Locate the cell with the specified text and output its [X, Y] center coordinate. 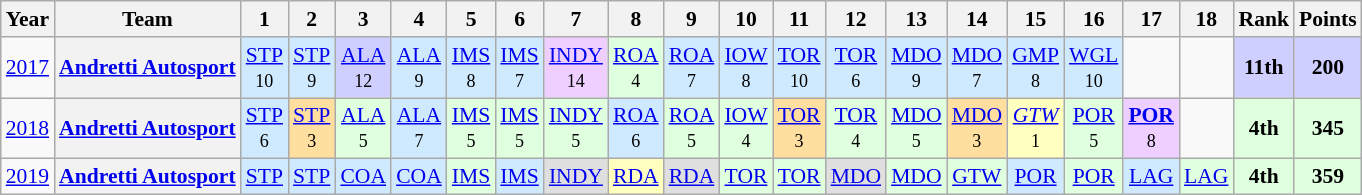
Points [1328, 19]
13 [916, 19]
MDO7 [978, 68]
ROA5 [692, 128]
11 [800, 19]
POR8 [1151, 128]
INDY [576, 177]
Year [28, 19]
GTW [978, 177]
1 [264, 19]
STP3 [312, 128]
IOW8 [746, 68]
TOR4 [856, 128]
12 [856, 19]
TOR6 [856, 68]
MDO9 [916, 68]
18 [1206, 19]
GMP8 [1036, 68]
6 [520, 19]
GTW1 [1036, 128]
ALA12 [363, 68]
ALA7 [419, 128]
ALA9 [419, 68]
ROA4 [636, 68]
8 [636, 19]
200 [1328, 68]
2017 [28, 68]
359 [1328, 177]
STP6 [264, 128]
TOR10 [800, 68]
IOW4 [746, 128]
2018 [28, 128]
Team [148, 19]
INDY14 [576, 68]
STP9 [312, 68]
ALA5 [363, 128]
17 [1151, 19]
4 [419, 19]
2019 [28, 177]
14 [978, 19]
16 [1094, 19]
9 [692, 19]
2 [312, 19]
345 [1328, 128]
10 [746, 19]
MDO3 [978, 128]
7 [576, 19]
11th [1264, 68]
15 [1036, 19]
ROA6 [636, 128]
Rank [1264, 19]
INDY5 [576, 128]
ROA7 [692, 68]
POR5 [1094, 128]
5 [472, 19]
MDO5 [916, 128]
STP10 [264, 68]
IMS8 [472, 68]
IMS7 [520, 68]
TOR3 [800, 128]
3 [363, 19]
WGL10 [1094, 68]
